Identify which cell holds the provided text, then report its [X, Y] central coordinate. 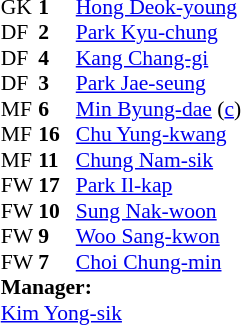
Park Kyu-chung [158, 33]
Choi Chung-min [158, 262]
Chu Yung-kwang [158, 135]
Min Byung-dae (c) [158, 109]
10 [57, 211]
Park Jae-seung [158, 83]
16 [57, 135]
Park Il-kap [158, 185]
11 [57, 160]
Woo Sang-kwon [158, 237]
17 [57, 185]
4 [57, 58]
Manager: [121, 287]
9 [57, 237]
Chung Nam-sik [158, 160]
6 [57, 109]
7 [57, 262]
Kang Chang-gi [158, 58]
Sung Nak-woon [158, 211]
3 [57, 83]
2 [57, 33]
